For the text-containing cell, return its midpoint in (X, Y) coordinate format. 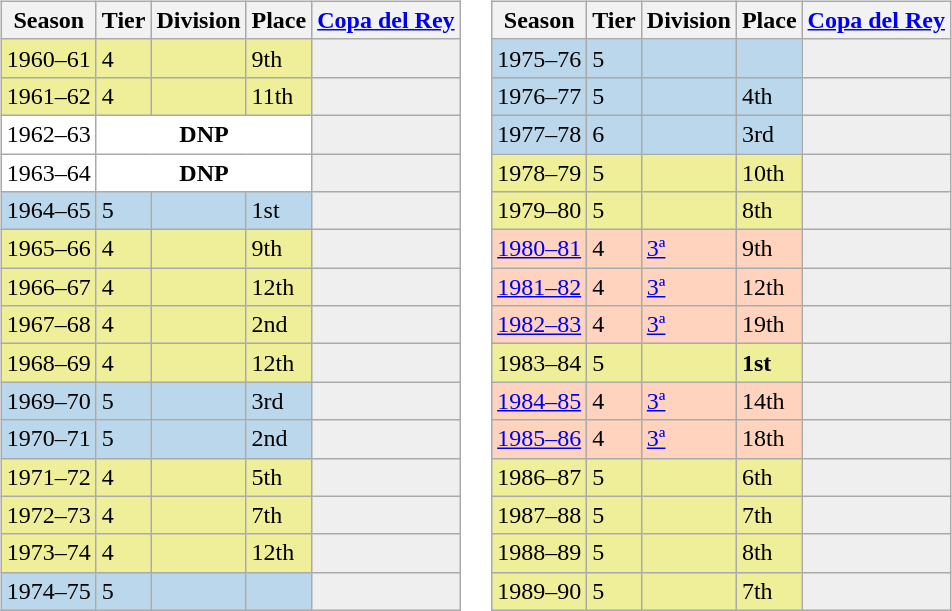
1971–72 (48, 477)
19th (769, 325)
10th (769, 173)
1976–77 (540, 96)
1960–61 (48, 58)
1981–82 (540, 287)
1987–88 (540, 515)
4th (769, 96)
1962–63 (48, 134)
1977–78 (540, 134)
1961–62 (48, 96)
6th (769, 477)
1985–86 (540, 439)
1975–76 (540, 58)
1970–71 (48, 439)
1978–79 (540, 173)
1969–70 (48, 401)
1983–84 (540, 363)
11th (279, 96)
1968–69 (48, 363)
1973–74 (48, 553)
1980–81 (540, 249)
1986–87 (540, 477)
1967–68 (48, 325)
1965–66 (48, 249)
1972–73 (48, 515)
18th (769, 439)
1979–80 (540, 211)
1982–83 (540, 325)
1963–64 (48, 173)
1989–90 (540, 591)
1984–85 (540, 401)
1988–89 (540, 553)
6 (614, 134)
1974–75 (48, 591)
1966–67 (48, 287)
14th (769, 401)
1964–65 (48, 211)
5th (279, 477)
